Search for the cell housing the specified text and yield its [x, y] center coordinate. 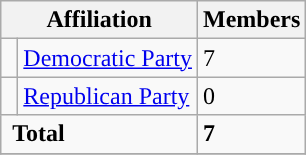
Republican Party [108, 96]
Affiliation [100, 20]
Total [100, 134]
0 [251, 96]
Members [251, 20]
Democratic Party [108, 58]
